Extract the (X, Y) coordinate from the center of the cell holding the provided text.  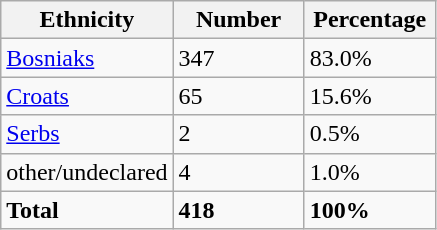
Bosniaks (87, 58)
100% (370, 210)
347 (238, 58)
Total (87, 210)
Ethnicity (87, 20)
other/undeclared (87, 172)
2 (238, 134)
4 (238, 172)
83.0% (370, 58)
0.5% (370, 134)
Croats (87, 96)
Number (238, 20)
65 (238, 96)
15.6% (370, 96)
1.0% (370, 172)
Percentage (370, 20)
418 (238, 210)
Serbs (87, 134)
